Provide the (X, Y) coordinate of the cell's center where the given text is located.  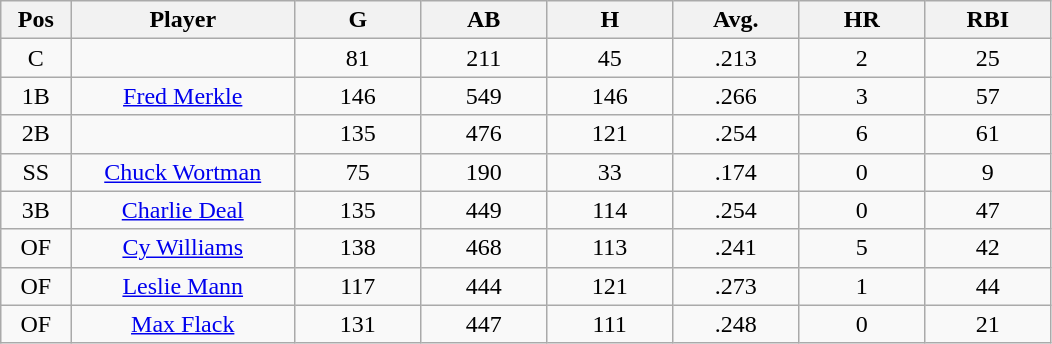
33 (610, 172)
47 (988, 210)
6 (862, 134)
Leslie Mann (183, 286)
.174 (736, 172)
42 (988, 248)
117 (358, 286)
447 (484, 324)
G (358, 20)
211 (484, 58)
.248 (736, 324)
C (36, 58)
81 (358, 58)
476 (484, 134)
9 (988, 172)
1B (36, 96)
3B (36, 210)
21 (988, 324)
2B (36, 134)
75 (358, 172)
Fred Merkle (183, 96)
25 (988, 58)
138 (358, 248)
190 (484, 172)
444 (484, 286)
131 (358, 324)
.273 (736, 286)
449 (484, 210)
RBI (988, 20)
113 (610, 248)
SS (36, 172)
57 (988, 96)
1 (862, 286)
3 (862, 96)
Pos (36, 20)
5 (862, 248)
114 (610, 210)
Max Flack (183, 324)
Cy Williams (183, 248)
2 (862, 58)
.266 (736, 96)
AB (484, 20)
Chuck Wortman (183, 172)
HR (862, 20)
44 (988, 286)
468 (484, 248)
Avg. (736, 20)
549 (484, 96)
.213 (736, 58)
.241 (736, 248)
61 (988, 134)
Charlie Deal (183, 210)
111 (610, 324)
H (610, 20)
Player (183, 20)
45 (610, 58)
